Detect which cell encompasses the target text, then output its (x, y) center coordinate. 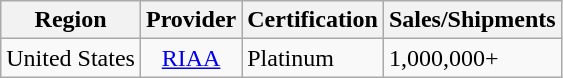
Sales/Shipments (472, 20)
Provider (190, 20)
RIAA (190, 58)
Region (71, 20)
Certification (313, 20)
Platinum (313, 58)
United States (71, 58)
1,000,000+ (472, 58)
